Detect which cell encompasses the target text, then output its (x, y) center coordinate. 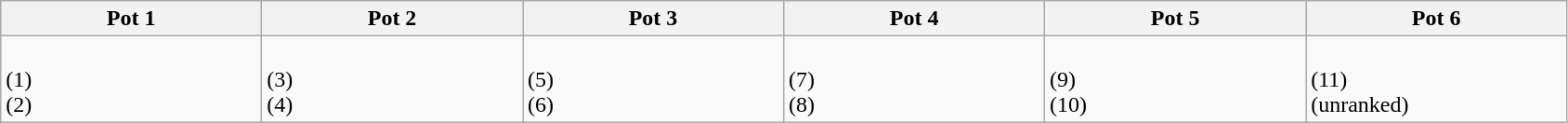
(5) (6) (652, 79)
Pot 5 (1176, 19)
(1) (2) (132, 79)
Pot 1 (132, 19)
Pot 6 (1436, 19)
(11) (unranked) (1436, 79)
Pot 4 (914, 19)
Pot 2 (392, 19)
(7) (8) (914, 79)
(3) (4) (392, 79)
Pot 3 (652, 19)
(9) (10) (1176, 79)
